Pinpoint the cell where the given text exists, returning its (x, y) midpoint coordinate. 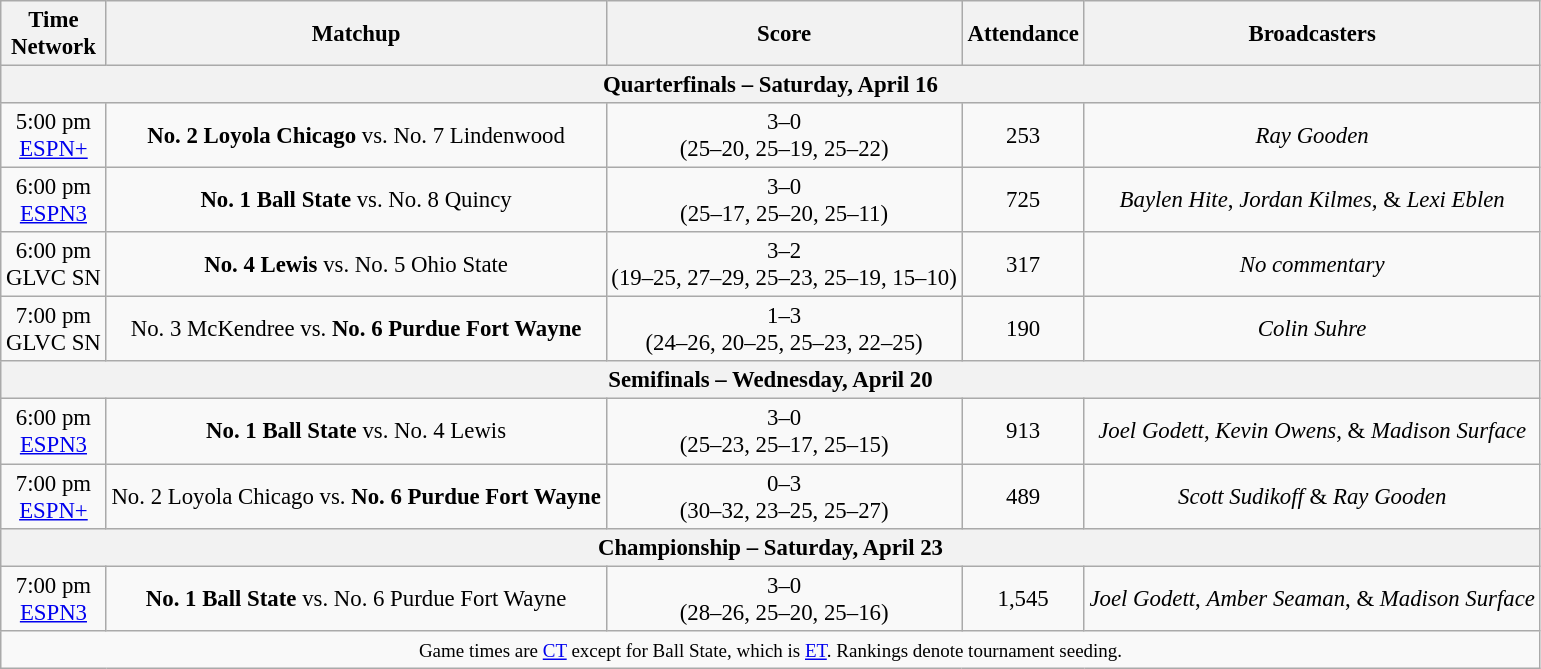
No. 2 Loyola Chicago vs. No. 7 Lindenwood (356, 136)
No. 1 Ball State vs. No. 8 Quincy (356, 200)
No commentary (1312, 264)
TimeNetwork (54, 34)
Scott Sudikoff & Ray Gooden (1312, 496)
Game times are CT except for Ball State, which is ET. Rankings denote tournament seeding. (770, 649)
Ray Gooden (1312, 136)
5:00 pmESPN+ (54, 136)
No. 2 Loyola Chicago vs. No. 6 Purdue Fort Wayne (356, 496)
6:00 pmGLVC SN (54, 264)
Joel Godett, Amber Seaman, & Madison Surface (1312, 598)
Colin Suhre (1312, 330)
489 (1023, 496)
Semifinals – Wednesday, April 20 (770, 381)
3–0(25–23, 25–17, 25–15) (784, 432)
7:00 pmESPN+ (54, 496)
Championship – Saturday, April 23 (770, 547)
No. 1 Ball State vs. No. 6 Purdue Fort Wayne (356, 598)
No. 4 Lewis vs. No. 5 Ohio State (356, 264)
913 (1023, 432)
3–2(19–25, 27–29, 25–23, 25–19, 15–10) (784, 264)
7:00 pmESPN3 (54, 598)
Baylen Hite, Jordan Kilmes, & Lexi Eblen (1312, 200)
Broadcasters (1312, 34)
Attendance (1023, 34)
3–0(25–20, 25–19, 25–22) (784, 136)
3–0(28–26, 25–20, 25–16) (784, 598)
190 (1023, 330)
Quarterfinals – Saturday, April 16 (770, 85)
253 (1023, 136)
317 (1023, 264)
0–3(30–32, 23–25, 25–27) (784, 496)
1,545 (1023, 598)
3–0(25–17, 25–20, 25–11) (784, 200)
No. 1 Ball State vs. No. 4 Lewis (356, 432)
7:00 pmGLVC SN (54, 330)
No. 3 McKendree vs. No. 6 Purdue Fort Wayne (356, 330)
725 (1023, 200)
Score (784, 34)
Joel Godett, Kevin Owens, & Madison Surface (1312, 432)
Matchup (356, 34)
1–3(24–26, 20–25, 25–23, 22–25) (784, 330)
